Scan for the cell matching the given text and deliver its (X, Y) coordinate at center. 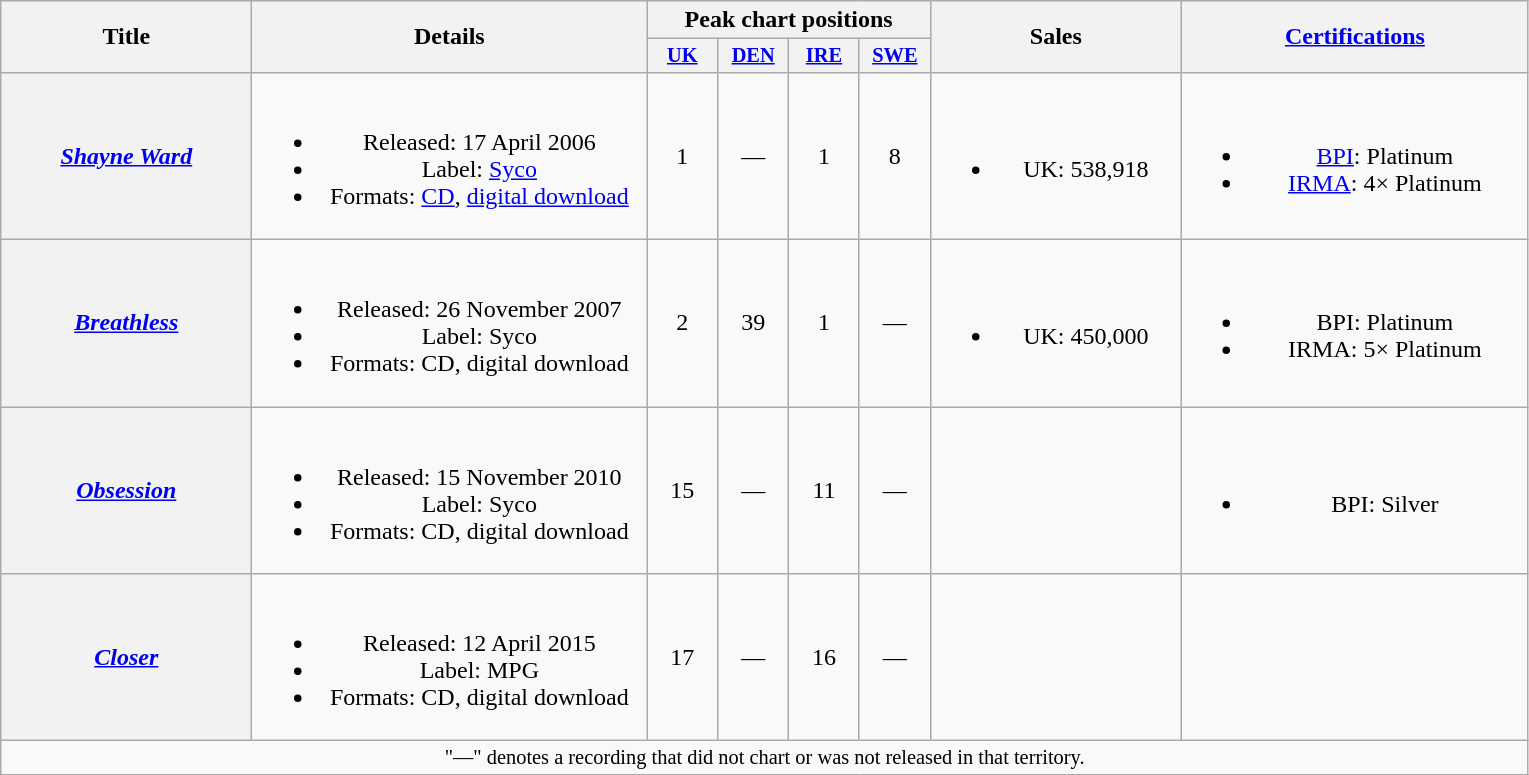
11 (824, 490)
Breathless (126, 324)
IRE (824, 56)
SWE (894, 56)
8 (894, 156)
2 (682, 324)
UK: 450,000 (1056, 324)
Certifications (1354, 37)
BPI: PlatinumIRMA: 4× Platinum (1354, 156)
Shayne Ward (126, 156)
Obsession (126, 490)
Closer (126, 658)
BPI: Silver (1354, 490)
15 (682, 490)
39 (754, 324)
Released: 17 April 2006Label: SycoFormats: CD, digital download (450, 156)
Released: 26 November 2007Label: SycoFormats: CD, digital download (450, 324)
BPI: PlatinumIRMA: 5× Platinum (1354, 324)
Released: 15 November 2010Label: SycoFormats: CD, digital download (450, 490)
"—" denotes a recording that did not chart or was not released in that territory. (765, 758)
Sales (1056, 37)
UK: 538,918 (1056, 156)
Title (126, 37)
Peak chart positions (788, 20)
Released: 12 April 2015Label: MPGFormats: CD, digital download (450, 658)
16 (824, 658)
Details (450, 37)
UK (682, 56)
17 (682, 658)
DEN (754, 56)
